For the text-containing cell, return its midpoint in [X, Y] coordinate format. 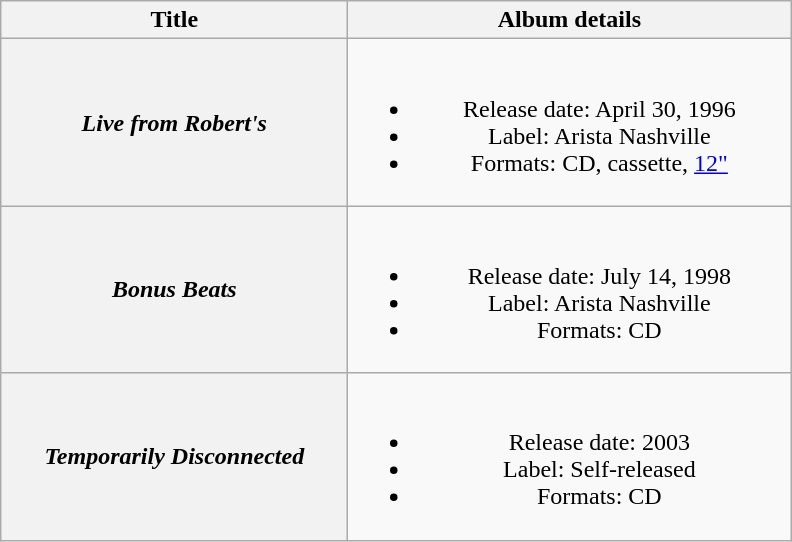
Release date: July 14, 1998Label: Arista NashvilleFormats: CD [570, 290]
Release date: 2003Label: Self-releasedFormats: CD [570, 456]
Live from Robert's [174, 122]
Bonus Beats [174, 290]
Album details [570, 20]
Title [174, 20]
Temporarily Disconnected [174, 456]
Release date: April 30, 1996Label: Arista NashvilleFormats: CD, cassette, 12" [570, 122]
